Scan for the cell matching the given text and deliver its [X, Y] coordinate at center. 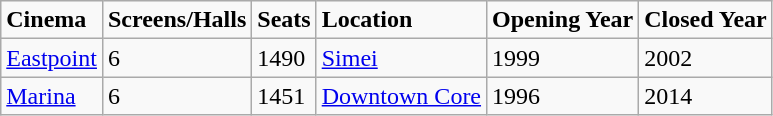
Downtown Core [401, 96]
1996 [563, 96]
Simei [401, 58]
1490 [284, 58]
2014 [706, 96]
Seats [284, 20]
Marina [52, 96]
1451 [284, 96]
Eastpoint [52, 58]
Screens/Halls [176, 20]
Closed Year [706, 20]
2002 [706, 58]
Cinema [52, 20]
Opening Year [563, 20]
1999 [563, 58]
Location [401, 20]
